Find where the given text appears and provide that cell's center as [X, Y] coordinate. 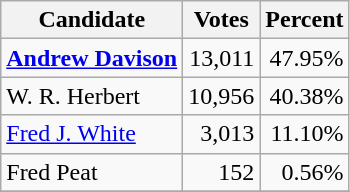
10,956 [222, 96]
Fred Peat [92, 172]
Andrew Davison [92, 58]
152 [222, 172]
47.95% [304, 58]
40.38% [304, 96]
Votes [222, 20]
Candidate [92, 20]
Percent [304, 20]
Fred J. White [92, 134]
W. R. Herbert [92, 96]
11.10% [304, 134]
3,013 [222, 134]
0.56% [304, 172]
13,011 [222, 58]
